Locate the cell with the specified text and output its [x, y] center coordinate. 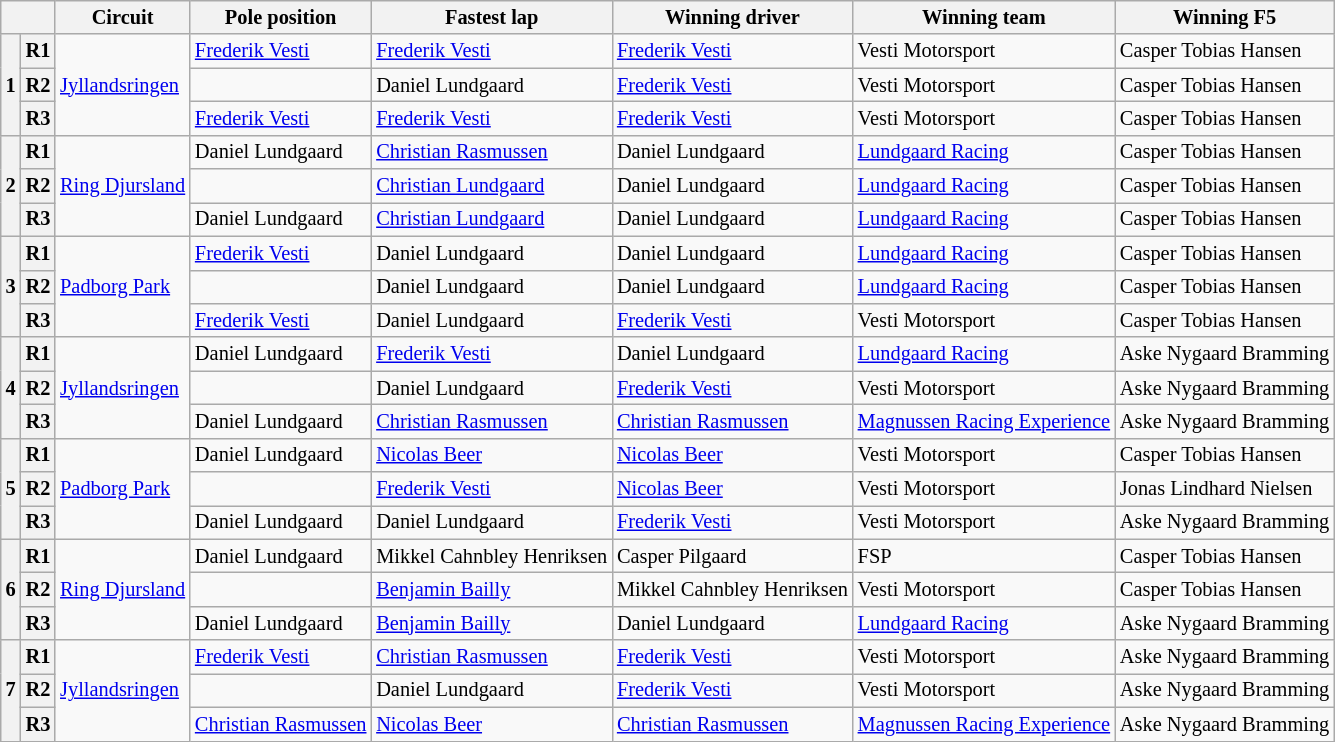
7 [11, 690]
4 [11, 388]
Fastest lap [492, 17]
Casper Pilgaard [732, 556]
1 [11, 84]
3 [11, 286]
Winning F5 [1224, 17]
6 [11, 590]
Pole position [280, 17]
Winning team [984, 17]
5 [11, 488]
2 [11, 186]
Circuit [122, 17]
Winning driver [732, 17]
Jonas Lindhard Nielsen [1224, 489]
FSP [984, 556]
